Locate the cell with the specified text and output its [X, Y] center coordinate. 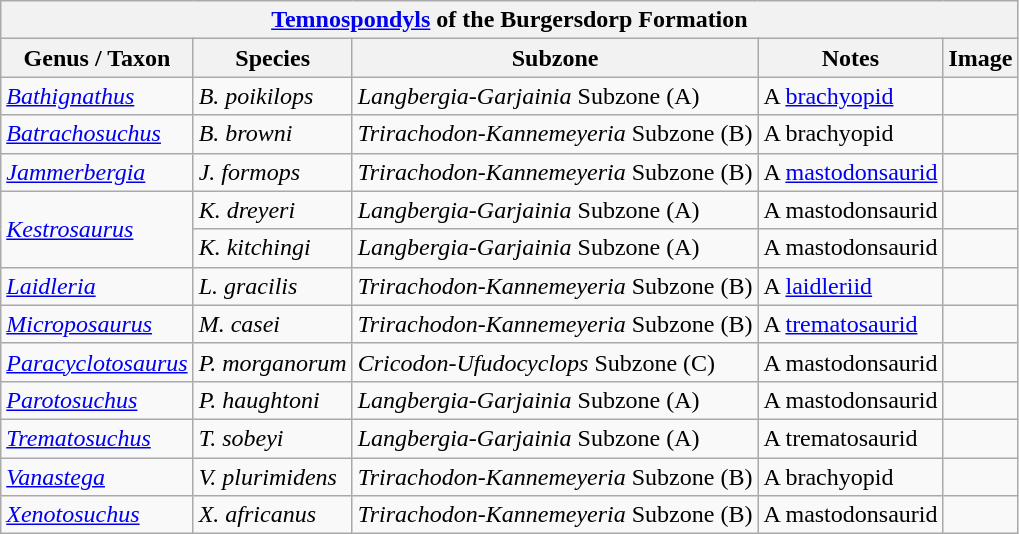
X. africanus [272, 515]
A laidleriid [850, 286]
Temnospondyls of the Burgersdorp Formation [510, 20]
B. poikilops [272, 96]
Vanastega [97, 477]
T. sobeyi [272, 438]
B. browni [272, 134]
Microposaurus [97, 324]
Bathignathus [97, 96]
Subzone [555, 58]
Parotosuchus [97, 400]
Trematosuchus [97, 438]
P. haughtoni [272, 400]
Batrachosuchus [97, 134]
J. formops [272, 172]
Cricodon-Ufudocyclops Subzone (C) [555, 362]
K. kitchingi [272, 248]
Notes [850, 58]
Xenotosuchus [97, 515]
M. casei [272, 324]
L. gracilis [272, 286]
Laidleria [97, 286]
Image [980, 58]
Paracyclotosaurus [97, 362]
Jammerbergia [97, 172]
Kestrosaurus [97, 229]
P. morganorum [272, 362]
V. plurimidens [272, 477]
Genus / Taxon [97, 58]
K. dreyeri [272, 210]
Species [272, 58]
